For the text-containing cell, return its midpoint in (X, Y) coordinate format. 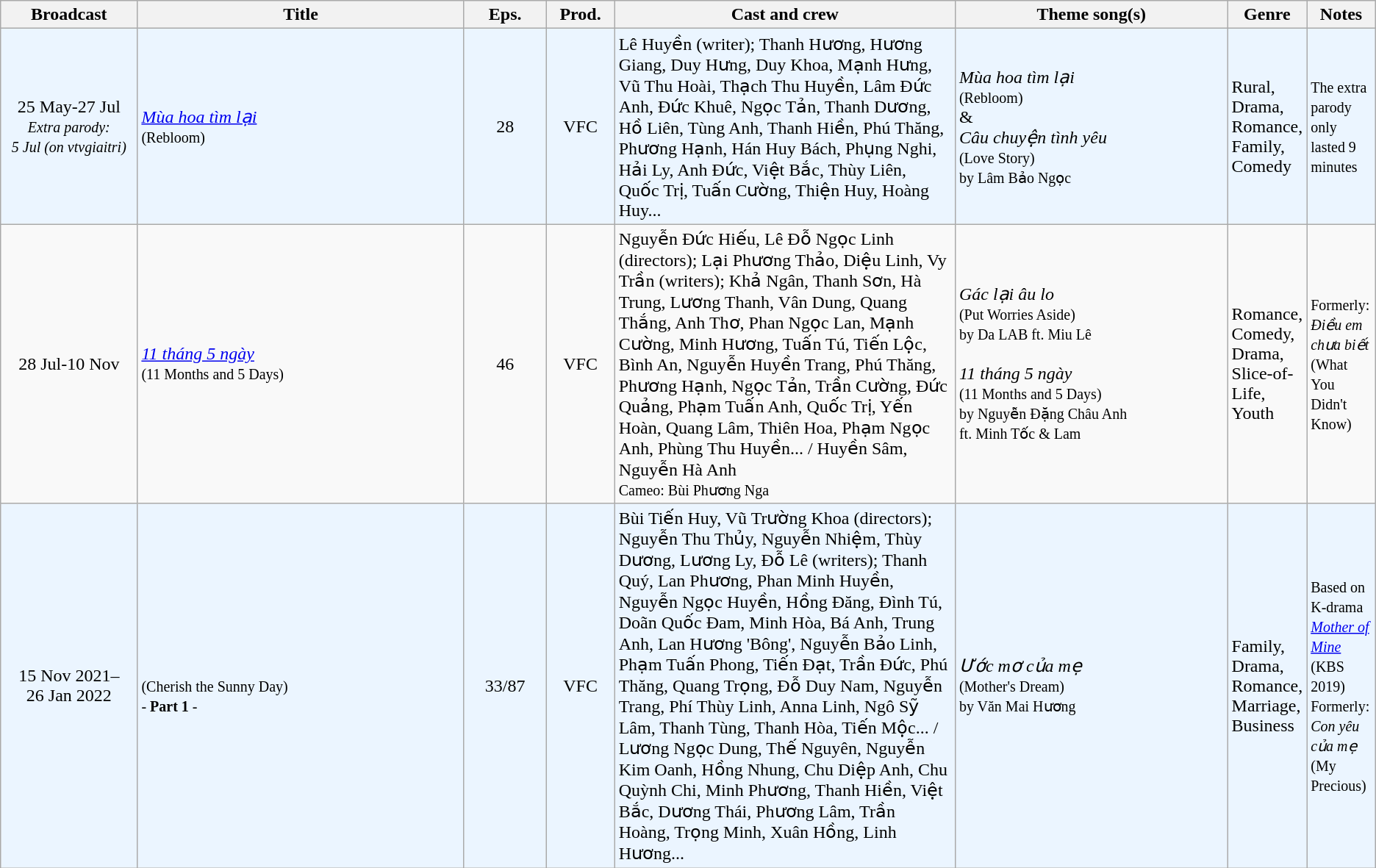
Title (301, 15)
Romance, Comedy, Drama, Slice-of-Life, Youth (1267, 364)
The extra parody only lasted 9 minutes (1341, 126)
Family, Drama, Romance, Marriage, Business (1267, 686)
Prod. (581, 15)
15 Nov 2021–26 Jan 2022 (69, 686)
Notes (1341, 15)
28 (505, 126)
Cast and crew (785, 15)
Broadcast (69, 15)
Genre (1267, 15)
Theme song(s) (1091, 15)
Eps. (505, 15)
Ước mơ của mẹ(Mother's Dream)by Văn Mai Hương (1091, 686)
25 May-27 JulExtra parody:5 Jul (on vtvgiaitri) (69, 126)
Rural, Drama, Romance, Family, Comedy (1267, 126)
Formerly: Điều em chưa biết(What You Didn't Know) (1341, 364)
Mùa hoa tìm lại(Rebloom) (301, 126)
(Cherish the Sunny Day)- Part 1 - (301, 686)
Based on K-drama Mother of Mine (KBS 2019)Formerly: Con yêu của mẹ(My Precious) (1341, 686)
11 tháng 5 ngày(11 Months and 5 Days) (301, 364)
Mùa hoa tìm lại(Rebloom)&Câu chuyện tình yêu(Love Story)by Lâm Bảo Ngọc (1091, 126)
Gác lại âu lo(Put Worries Aside)by Da LAB ft. Miu Lê11 tháng 5 ngày(11 Months and 5 Days)by Nguyễn Đặng Châu Anhft. Minh Tốc & Lam (1091, 364)
28 Jul-10 Nov (69, 364)
33/87 (505, 686)
46 (505, 364)
